Locate the cell with the specified text and output its [X, Y] center coordinate. 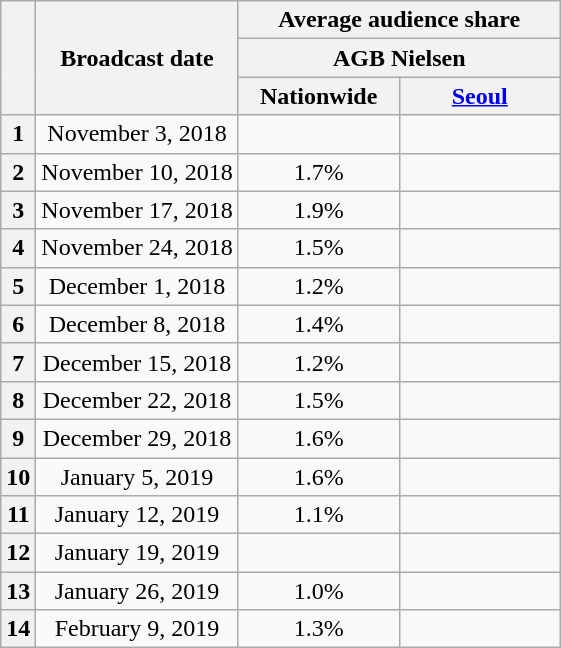
December 8, 2018 [137, 324]
9 [18, 438]
December 22, 2018 [137, 400]
Seoul [480, 96]
1 [18, 134]
1.3% [318, 629]
14 [18, 629]
Nationwide [318, 96]
1.9% [318, 210]
January 12, 2019 [137, 515]
January 19, 2019 [137, 553]
13 [18, 591]
1.7% [318, 172]
November 24, 2018 [137, 248]
2 [18, 172]
January 5, 2019 [137, 477]
10 [18, 477]
December 1, 2018 [137, 286]
November 10, 2018 [137, 172]
6 [18, 324]
1.0% [318, 591]
November 3, 2018 [137, 134]
December 15, 2018 [137, 362]
1.1% [318, 515]
February 9, 2019 [137, 629]
Average audience share [399, 20]
3 [18, 210]
November 17, 2018 [137, 210]
Broadcast date [137, 58]
AGB Nielsen [399, 58]
8 [18, 400]
12 [18, 553]
5 [18, 286]
1.4% [318, 324]
4 [18, 248]
11 [18, 515]
January 26, 2019 [137, 591]
7 [18, 362]
December 29, 2018 [137, 438]
